Pinpoint the cell where the given text exists, returning its [X, Y] midpoint coordinate. 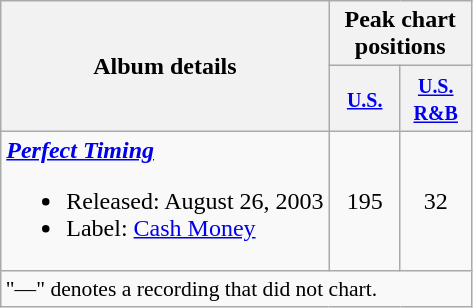
195 [364, 201]
Album details [165, 66]
U.S. R&B [436, 98]
"—" denotes a recording that did not chart. [236, 289]
Perfect TimingReleased: August 26, 2003Label: Cash Money [165, 201]
U.S. [364, 98]
32 [436, 201]
Peak chart positions [400, 34]
